Provide the [x, y] coordinate of the cell's center where the given text is located.  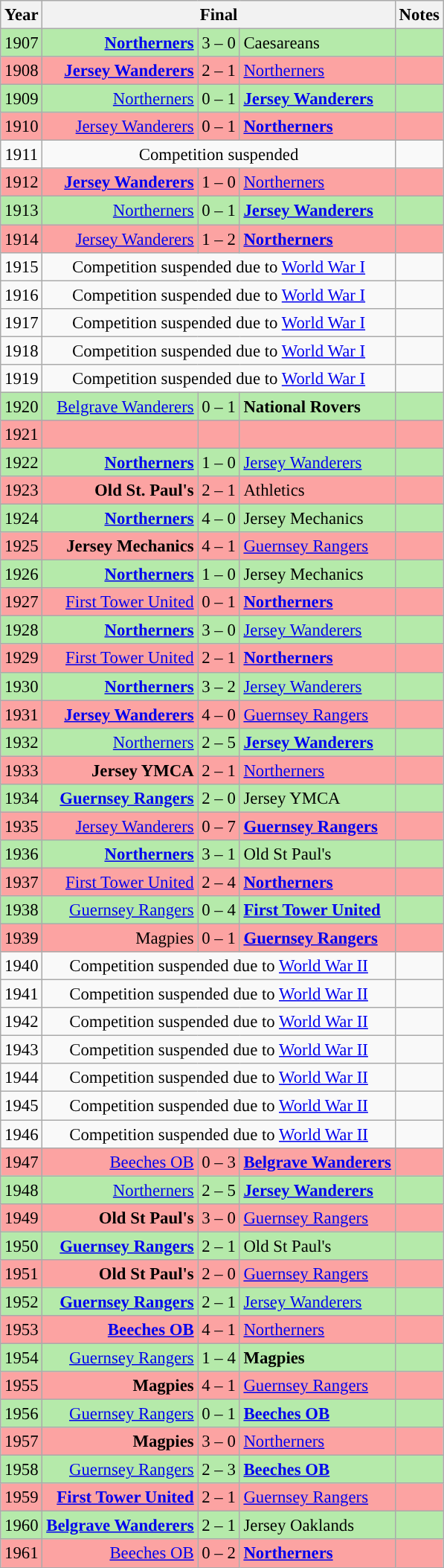
1 – 4 [219, 1357]
1909 [22, 99]
3 – 1 [219, 854]
1961 [22, 1554]
Final [219, 15]
1955 [22, 1386]
1951 [22, 1274]
1956 [22, 1414]
1928 [22, 630]
2 – 3 [219, 1470]
1937 [22, 882]
Competition suspended [219, 155]
1953 [22, 1330]
0 – 2 [219, 1554]
1912 [22, 182]
1947 [22, 1162]
1910 [22, 127]
1922 [22, 462]
Caesareans [317, 43]
Notes [419, 15]
1949 [22, 1217]
1930 [22, 686]
Jersey Oaklands [317, 1526]
1929 [22, 659]
1948 [22, 1190]
0 – 4 [219, 910]
1954 [22, 1357]
1950 [22, 1246]
1923 [22, 490]
1927 [22, 602]
1917 [22, 322]
1942 [22, 1022]
1919 [22, 379]
1944 [22, 1078]
1926 [22, 575]
1931 [22, 714]
1936 [22, 854]
1946 [22, 1134]
1939 [22, 938]
1925 [22, 546]
1943 [22, 1050]
Athletics [317, 490]
2 – 4 [219, 882]
3 – 2 [219, 686]
1907 [22, 43]
1914 [22, 239]
1957 [22, 1441]
1938 [22, 910]
1932 [22, 742]
Year [22, 15]
1933 [22, 770]
1908 [22, 71]
1913 [22, 211]
National Rovers [317, 406]
Old St. Paul's [120, 490]
1960 [22, 1526]
1952 [22, 1302]
1911 [22, 155]
1940 [22, 966]
1918 [22, 351]
0 – 7 [219, 826]
1958 [22, 1470]
1 – 2 [219, 239]
1921 [22, 435]
1916 [22, 295]
1959 [22, 1497]
1941 [22, 994]
1924 [22, 519]
1920 [22, 406]
1915 [22, 266]
0 – 3 [219, 1162]
1934 [22, 799]
1945 [22, 1106]
1935 [22, 826]
